From the cell containing the given text, extract its center point as (X, Y) coordinate. 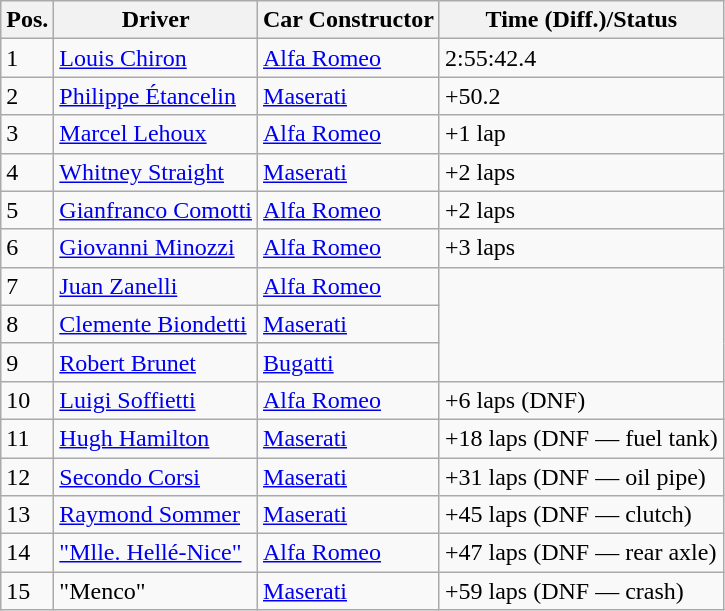
7 (28, 286)
2 (28, 96)
11 (28, 438)
+18 laps (DNF — fuel tank) (581, 438)
Clemente Biondetti (156, 324)
Car Constructor (349, 20)
+6 laps (DNF) (581, 400)
5 (28, 210)
Whitney Straight (156, 172)
14 (28, 553)
Louis Chiron (156, 58)
Juan Zanelli (156, 286)
+50.2 (581, 96)
+1 lap (581, 134)
Marcel Lehoux (156, 134)
Robert Brunet (156, 362)
Secondo Corsi (156, 477)
Driver (156, 20)
Hugh Hamilton (156, 438)
6 (28, 248)
13 (28, 515)
+59 laps (DNF — crash) (581, 591)
+47 laps (DNF — rear axle) (581, 553)
Time (Diff.)/Status (581, 20)
9 (28, 362)
Pos. (28, 20)
15 (28, 591)
4 (28, 172)
Raymond Sommer (156, 515)
+3 laps (581, 248)
1 (28, 58)
Gianfranco Comotti (156, 210)
"Menco" (156, 591)
8 (28, 324)
+45 laps (DNF — clutch) (581, 515)
Bugatti (349, 362)
"Mlle. Hellé-Nice" (156, 553)
Luigi Soffietti (156, 400)
3 (28, 134)
2:55:42.4 (581, 58)
Giovanni Minozzi (156, 248)
10 (28, 400)
Philippe Étancelin (156, 96)
12 (28, 477)
+31 laps (DNF — oil pipe) (581, 477)
